Locate the cell with the specified text and output its [X, Y] center coordinate. 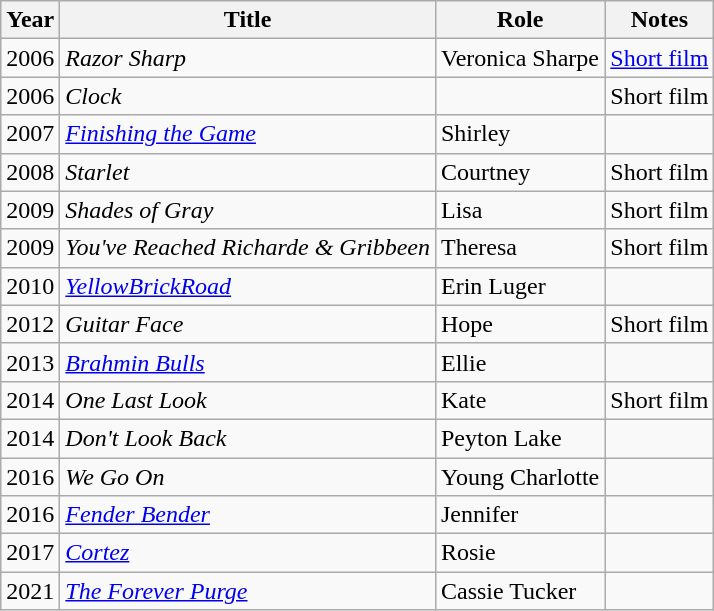
Theresa [520, 248]
2010 [30, 286]
The Forever Purge [248, 591]
Jennifer [520, 515]
Fender Bender [248, 515]
Brahmin Bulls [248, 362]
2017 [30, 553]
Peyton Lake [520, 438]
2008 [30, 172]
2012 [30, 324]
Cortez [248, 553]
We Go On [248, 477]
2021 [30, 591]
Don't Look Back [248, 438]
YellowBrickRoad [248, 286]
Lisa [520, 210]
Hope [520, 324]
Erin Luger [520, 286]
Starlet [248, 172]
Notes [660, 20]
Year [30, 20]
One Last Look [248, 400]
Razor Sharp [248, 58]
2013 [30, 362]
Shades of Gray [248, 210]
Kate [520, 400]
Shirley [520, 134]
Veronica Sharpe [520, 58]
Title [248, 20]
Ellie [520, 362]
Cassie Tucker [520, 591]
Finishing the Game [248, 134]
Courtney [520, 172]
Rosie [520, 553]
Clock [248, 96]
Role [520, 20]
You've Reached Richarde & Gribbeen [248, 248]
Young Charlotte [520, 477]
Guitar Face [248, 324]
2007 [30, 134]
